Scan for the cell matching the given text and deliver its [X, Y] coordinate at center. 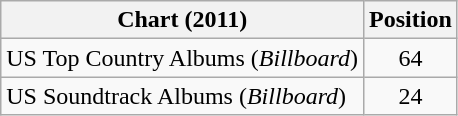
64 [411, 58]
US Top Country Albums (Billboard) [182, 58]
Chart (2011) [182, 20]
US Soundtrack Albums (Billboard) [182, 96]
Position [411, 20]
24 [411, 96]
